Output the [x, y] coordinate of the center of the cell containing the given text.  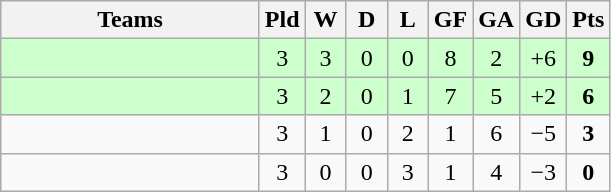
W [326, 20]
−5 [544, 134]
GF [450, 20]
7 [450, 96]
GA [496, 20]
4 [496, 172]
−3 [544, 172]
5 [496, 96]
+6 [544, 58]
+2 [544, 96]
L [408, 20]
Teams [130, 20]
9 [588, 58]
D [366, 20]
GD [544, 20]
Pts [588, 20]
8 [450, 58]
Pld [282, 20]
